Determine the (x, y) coordinate at the center of the cell enclosing the given text.  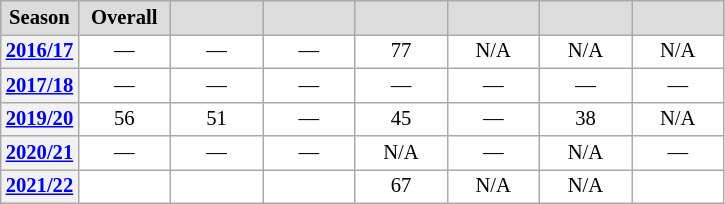
56 (124, 119)
38 (585, 119)
51 (216, 119)
2020/21 (40, 153)
2021/22 (40, 186)
2017/18 (40, 85)
Season (40, 17)
2016/17 (40, 51)
67 (401, 186)
77 (401, 51)
45 (401, 119)
Overall (124, 17)
2019/20 (40, 119)
